Output the (x, y) coordinate of the center of the cell containing the given text.  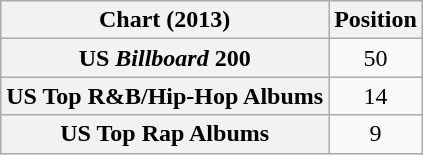
9 (376, 134)
50 (376, 58)
US Top R&B/Hip-Hop Albums (165, 96)
US Billboard 200 (165, 58)
Chart (2013) (165, 20)
Position (376, 20)
14 (376, 96)
US Top Rap Albums (165, 134)
